Provide the [X, Y] coordinate of the cell's center where the given text is located.  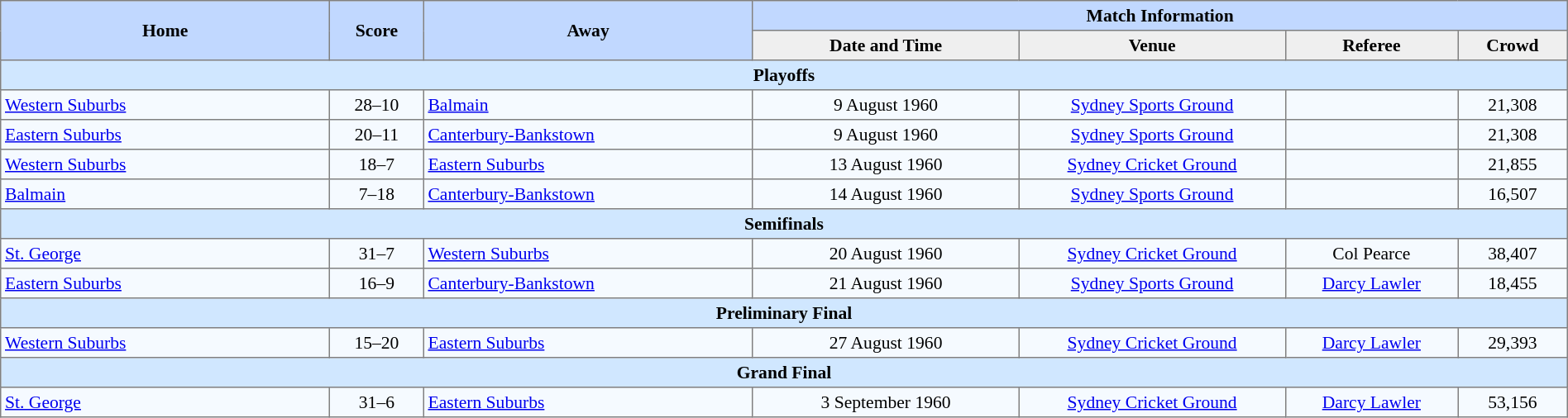
Away [588, 31]
16–9 [377, 283]
Home [165, 31]
21 August 1960 [886, 283]
20–11 [377, 135]
Crowd [1513, 45]
14 August 1960 [886, 194]
21,855 [1513, 164]
18,455 [1513, 283]
7–18 [377, 194]
Semifinals [784, 224]
Date and Time [886, 45]
28–10 [377, 105]
31–7 [377, 254]
Grand Final [784, 373]
13 August 1960 [886, 164]
Referee [1371, 45]
31–6 [377, 402]
Playoffs [784, 75]
Preliminary Final [784, 313]
15–20 [377, 343]
29,393 [1513, 343]
Col Pearce [1371, 254]
Venue [1152, 45]
Match Information [1159, 16]
3 September 1960 [886, 402]
16,507 [1513, 194]
38,407 [1513, 254]
18–7 [377, 164]
Score [377, 31]
27 August 1960 [886, 343]
53,156 [1513, 402]
20 August 1960 [886, 254]
